Detect which cell encompasses the target text, then output its (X, Y) center coordinate. 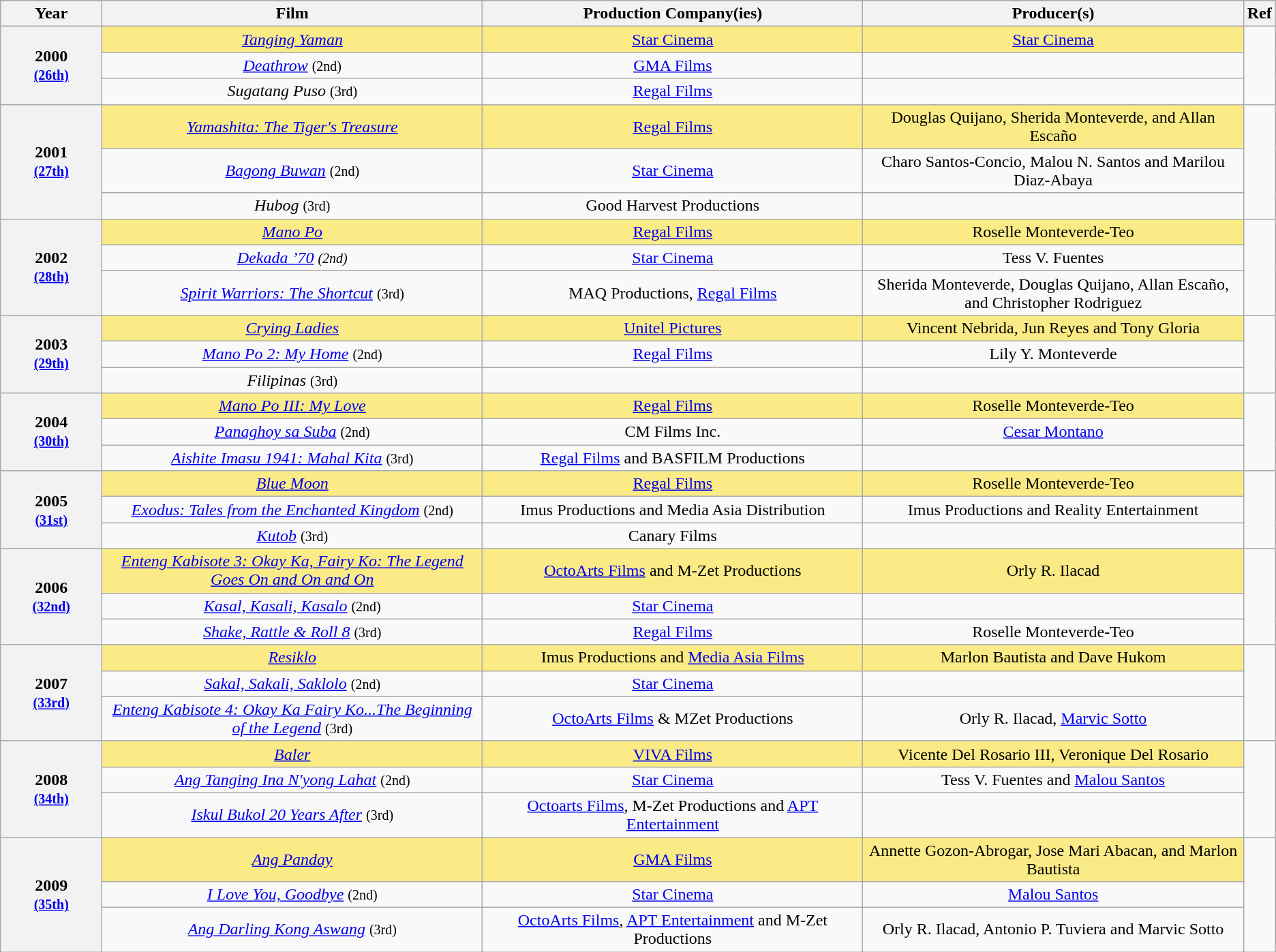
Hubog (3rd) (292, 206)
Good Harvest Productions (673, 206)
Malou Santos (1053, 895)
2006 (32nd) (52, 597)
Orly R. Ilacad (1053, 571)
2003 (29th) (52, 354)
Shake, Rattle & Roll 8 (3rd) (292, 632)
VIVA Films (673, 754)
Film (292, 14)
Baler (292, 754)
Bagong Buwan (2nd) (292, 170)
CM Films Inc. (673, 432)
Panaghoy sa Suba (2nd) (292, 432)
Sherida Monteverde, Douglas Quijano, Allan Escaño, and Christopher Rodriguez (1053, 293)
Marlon Bautista and Dave Hukom (1053, 658)
Imus Productions and Media Asia Films (673, 658)
Yamashita: The Tiger's Treasure (292, 127)
2009 (35th) (52, 894)
Mano Po III: My Love (292, 406)
Unitel Pictures (673, 328)
MAQ Productions, Regal Films (673, 293)
I Love You, Goodbye (2nd) (292, 895)
Douglas Quijano, Sherida Monteverde, and Allan Escaño (1053, 127)
Cesar Montano (1053, 432)
Imus Productions and Media Asia Distribution (673, 510)
Iskul Bukol 20 Years After (3rd) (292, 815)
Resiklo (292, 658)
Ang Panday (292, 859)
Sugatang Puso (3rd) (292, 91)
Tess V. Fuentes and Malou Santos (1053, 780)
Exodus: Tales from the Enchanted Kingdom (2nd) (292, 510)
Deathrow (2nd) (292, 65)
2000 (26th) (52, 65)
2007 (33rd) (52, 692)
2008 (34th) (52, 789)
Enteng Kabisote 3: Okay Ka, Fairy Ko: The Legend Goes On and On and On (292, 571)
Crying Ladies (292, 328)
Orly R. Ilacad, Marvic Sotto (1053, 718)
Year (52, 14)
Kasal, Kasali, Kasalo (2nd) (292, 606)
OctoArts Films and M-Zet Productions (673, 571)
Vincent Nebrida, Jun Reyes and Tony Gloria (1053, 328)
Aishite Imasu 1941: Mahal Kita (3rd) (292, 458)
Tanging Yaman (292, 40)
Ang Darling Kong Aswang (3rd) (292, 930)
Ref (1260, 14)
Mano Po 2: My Home (2nd) (292, 354)
2001 (27th) (52, 162)
2004 (30th) (52, 432)
OctoArts Films & MZet Productions (673, 718)
Mano Po (292, 232)
Canary Films (673, 536)
Charo Santos-Concio, Malou N. Santos and Marilou Diaz-Abaya (1053, 170)
Production Company(ies) (673, 14)
Vicente Del Rosario III, Veronique Del Rosario (1053, 754)
Kutob (3rd) (292, 536)
Orly R. Ilacad, Antonio P. Tuviera and Marvic Sotto (1053, 930)
Regal Films and BASFILM Productions (673, 458)
Filipinas (3rd) (292, 380)
2005 (31st) (52, 510)
Lily Y. Monteverde (1053, 354)
Dekada ’70 (2nd) (292, 258)
Ang Tanging Ina N'yong Lahat (2nd) (292, 780)
Blue Moon (292, 484)
Producer(s) (1053, 14)
Imus Productions and Reality Entertainment (1053, 510)
Tess V. Fuentes (1053, 258)
Sakal, Sakali, Saklolo (2nd) (292, 684)
Octoarts Films, M-Zet Productions and APT Entertainment (673, 815)
Annette Gozon-Abrogar, Jose Mari Abacan, and Marlon Bautista (1053, 859)
Spirit Warriors: The Shortcut (3rd) (292, 293)
Enteng Kabisote 4: Okay Ka Fairy Ko...The Beginning of the Legend (3rd) (292, 718)
OctoArts Films, APT Entertainment and M-Zet Productions (673, 930)
2002 (28th) (52, 267)
